Scan for the cell matching the given text and deliver its [X, Y] coordinate at center. 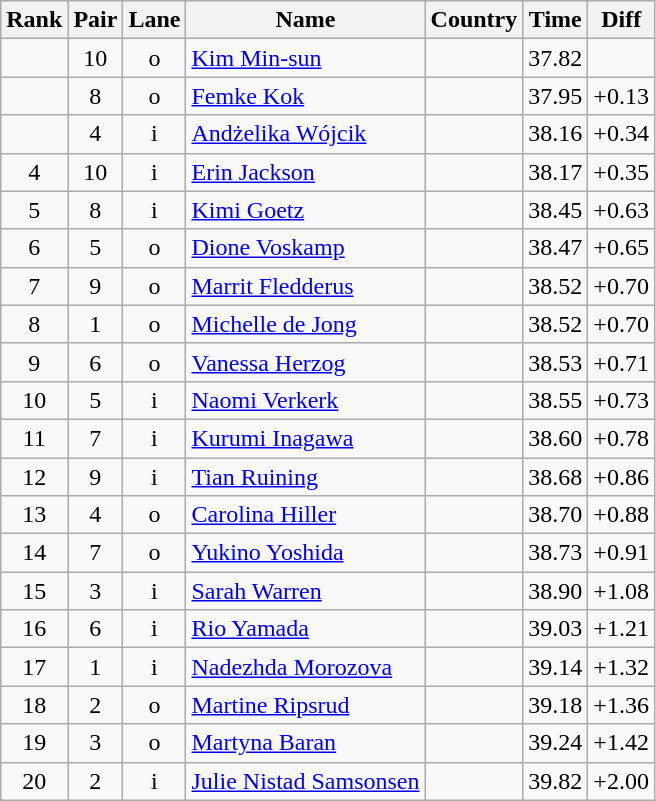
Michelle de Jong [306, 324]
38.73 [556, 553]
Vanessa Herzog [306, 362]
+0.34 [622, 134]
39.14 [556, 667]
Erin Jackson [306, 172]
+1.21 [622, 629]
39.03 [556, 629]
+1.42 [622, 743]
+1.36 [622, 705]
38.45 [556, 210]
38.17 [556, 172]
+0.91 [622, 553]
38.47 [556, 248]
39.18 [556, 705]
17 [34, 667]
19 [34, 743]
38.68 [556, 477]
12 [34, 477]
Dione Voskamp [306, 248]
38.60 [556, 438]
+0.65 [622, 248]
Rio Yamada [306, 629]
Andżelika Wójcik [306, 134]
Julie Nistad Samsonsen [306, 781]
+1.08 [622, 591]
+2.00 [622, 781]
+0.13 [622, 96]
Country [474, 20]
+0.35 [622, 172]
11 [34, 438]
38.53 [556, 362]
+1.32 [622, 667]
+0.63 [622, 210]
38.70 [556, 515]
Lane [154, 20]
13 [34, 515]
Pair [96, 20]
+0.86 [622, 477]
Kim Min-sun [306, 58]
15 [34, 591]
16 [34, 629]
Marrit Fledderus [306, 286]
38.90 [556, 591]
37.95 [556, 96]
38.55 [556, 400]
18 [34, 705]
37.82 [556, 58]
Kimi Goetz [306, 210]
Kurumi Inagawa [306, 438]
Carolina Hiller [306, 515]
Martine Ripsrud [306, 705]
39.24 [556, 743]
Naomi Verkerk [306, 400]
+0.88 [622, 515]
+0.78 [622, 438]
+0.71 [622, 362]
Diff [622, 20]
14 [34, 553]
Rank [34, 20]
Martyna Baran [306, 743]
Name [306, 20]
39.82 [556, 781]
Femke Kok [306, 96]
Sarah Warren [306, 591]
20 [34, 781]
38.16 [556, 134]
Tian Ruining [306, 477]
Yukino Yoshida [306, 553]
Time [556, 20]
Nadezhda Morozova [306, 667]
+0.73 [622, 400]
